From the cell containing the given text, extract its center point as [X, Y] coordinate. 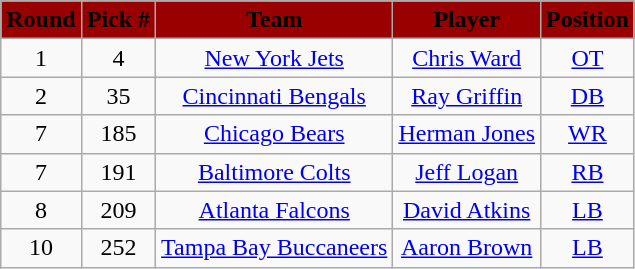
DB [588, 96]
Atlanta Falcons [274, 210]
David Atkins [467, 210]
Player [467, 20]
OT [588, 58]
Pick # [118, 20]
191 [118, 172]
Team [274, 20]
Cincinnati Bengals [274, 96]
New York Jets [274, 58]
Baltimore Colts [274, 172]
Ray Griffin [467, 96]
Herman Jones [467, 134]
Aaron Brown [467, 248]
2 [41, 96]
8 [41, 210]
Chicago Bears [274, 134]
Jeff Logan [467, 172]
Position [588, 20]
Round [41, 20]
4 [118, 58]
252 [118, 248]
10 [41, 248]
Chris Ward [467, 58]
1 [41, 58]
RB [588, 172]
Tampa Bay Buccaneers [274, 248]
209 [118, 210]
WR [588, 134]
185 [118, 134]
35 [118, 96]
